Extract the [x, y] coordinate from the center of the cell holding the provided text.  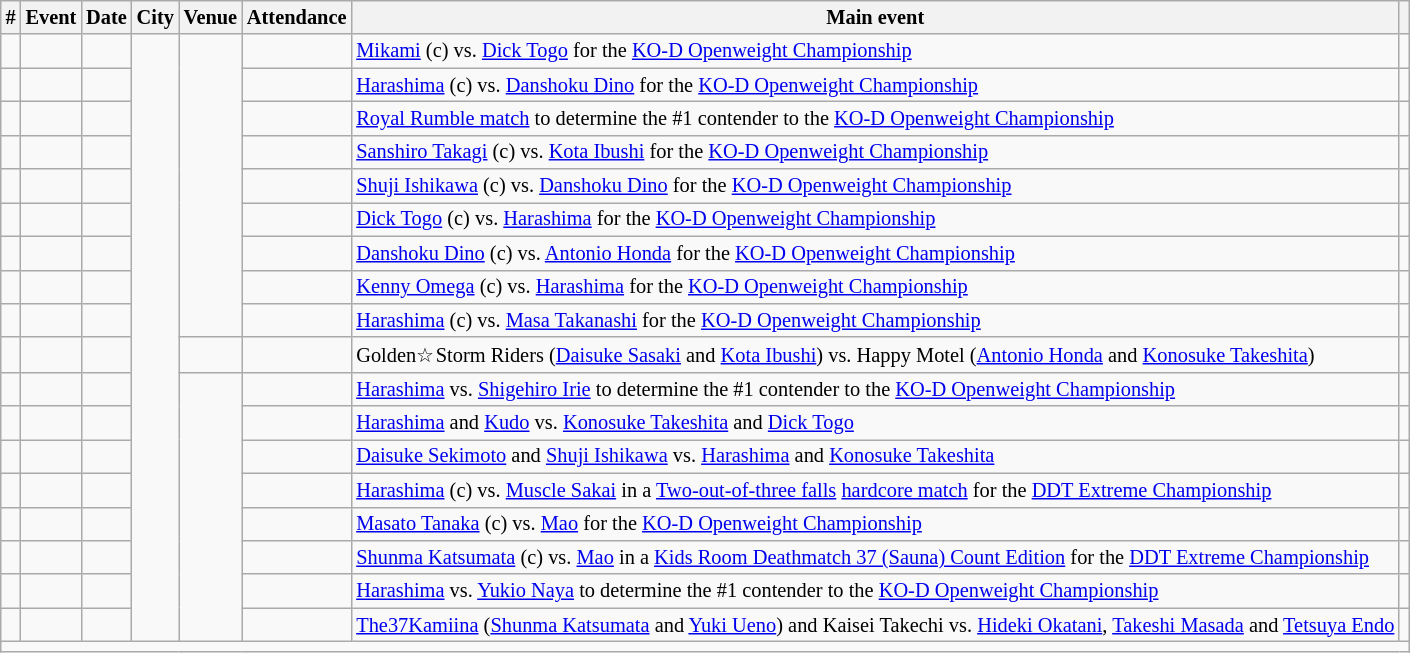
Danshoku Dino (c) vs. Antonio Honda for the KO-D Openweight Championship [875, 253]
Royal Rumble match to determine the #1 contender to the KO-D Openweight Championship [875, 118]
Sanshiro Takagi (c) vs. Kota Ibushi for the KO-D Openweight Championship [875, 152]
Event [52, 17]
Harashima (c) vs. Muscle Sakai in a Two-out-of-three falls hardcore match for the DDT Extreme Championship [875, 490]
Shuji Ishikawa (c) vs. Danshoku Dino for the KO-D Openweight Championship [875, 186]
Harashima (c) vs. Danshoku Dino for the KO-D Openweight Championship [875, 85]
Harashima vs. Yukio Naya to determine the #1 contender to the KO-D Openweight Championship [875, 591]
Venue [210, 17]
Harashima vs. Shigehiro Irie to determine the #1 contender to the KO-D Openweight Championship [875, 389]
# [11, 17]
Kenny Omega (c) vs. Harashima for the KO-D Openweight Championship [875, 287]
Harashima (c) vs. Masa Takanashi for the KO-D Openweight Championship [875, 320]
Daisuke Sekimoto and Shuji Ishikawa vs. Harashima and Konosuke Takeshita [875, 456]
Harashima and Kudo vs. Konosuke Takeshita and Dick Togo [875, 423]
Shunma Katsumata (c) vs. Mao in a Kids Room Deathmatch 37 (Sauna) Count Edition for the DDT Extreme Championship [875, 557]
Mikami (c) vs. Dick Togo for the KO-D Openweight Championship [875, 51]
Date [106, 17]
Attendance [296, 17]
Main event [875, 17]
Dick Togo (c) vs. Harashima for the KO-D Openweight Championship [875, 219]
The37Kamiina (Shunma Katsumata and Yuki Ueno) and Kaisei Takechi vs. Hideki Okatani, Takeshi Masada and Tetsuya Endo [875, 625]
Golden☆Storm Riders (Daisuke Sasaki and Kota Ibushi) vs. Happy Motel (Antonio Honda and Konosuke Takeshita) [875, 354]
City [156, 17]
Masato Tanaka (c) vs. Mao for the KO-D Openweight Championship [875, 524]
